Return (X, Y) of the center of cell containing provided text 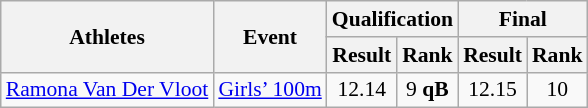
Final (522, 19)
9 qB (428, 90)
Girls’ 100m (270, 90)
Athletes (108, 36)
12.14 (362, 90)
Event (270, 36)
10 (558, 90)
Qualification (392, 19)
12.15 (492, 90)
Ramona Van Der Vloot (108, 90)
